Output the (X, Y) coordinate of the center of the cell containing the given text.  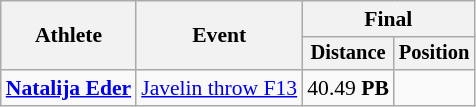
Event (219, 36)
Final (388, 19)
Javelin throw F13 (219, 88)
Athlete (68, 36)
Position (434, 54)
Natalija Eder (68, 88)
40.49 PB (348, 88)
Distance (348, 54)
